Locate the cell with the specified text and output its [X, Y] center coordinate. 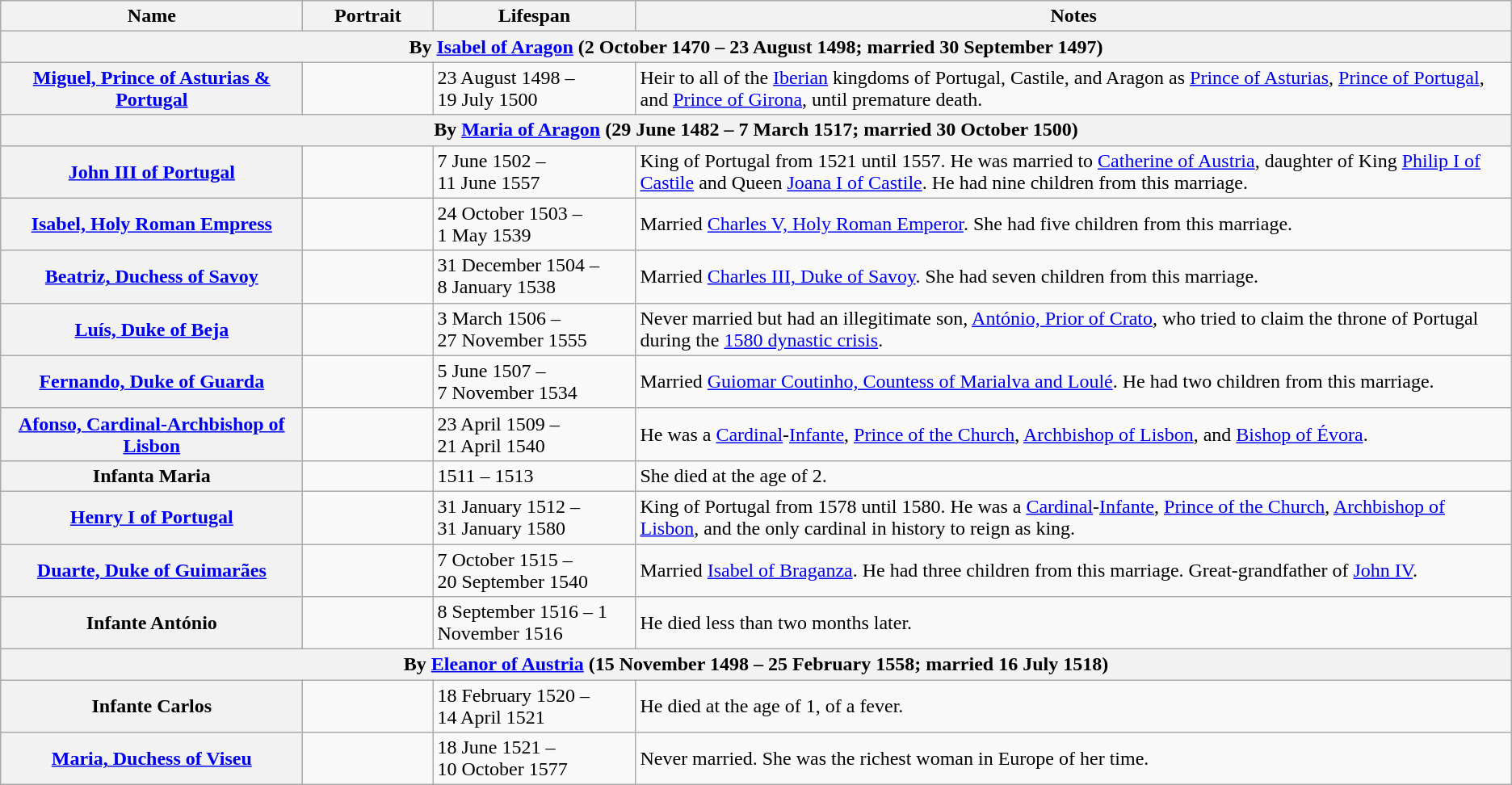
Lifespan [535, 16]
Afonso, Cardinal-Archbishop of Lisbon [152, 434]
Notes [1073, 16]
31 December 1504 – 8 January 1538 [535, 276]
5 June 1507 – 7 November 1534 [535, 381]
23 April 1509 – 21 April 1540 [535, 434]
Name [152, 16]
Portrait [368, 16]
Infante Carlos [152, 706]
Maria, Duchess of Viseu [152, 759]
John III of Portugal [152, 171]
24 October 1503 – 1 May 1539 [535, 225]
Miguel, Prince of Asturias & Portugal [152, 89]
23 August 1498 – 19 July 1500 [535, 89]
He was a Cardinal-Infante, Prince of the Church, Archbishop of Lisbon, and Bishop of Évora. [1073, 434]
By Eleanor of Austria (15 November 1498 – 25 February 1558; married 16 July 1518) [756, 665]
18 June 1521 – 10 October 1577 [535, 759]
He died at the age of 1, of a fever. [1073, 706]
Never married but had an illegitimate son, António, Prior of Crato, who tried to claim the throne of Portugal during the 1580 dynastic crisis. [1073, 330]
Henry I of Portugal [152, 517]
Beatriz, Duchess of Savoy [152, 276]
Married Guiomar Coutinho, Countess of Marialva and Loulé. He had two children from this marriage. [1073, 381]
By Isabel of Aragon (2 October 1470 – 23 August 1498; married 30 September 1497) [756, 47]
Married Charles III, Duke of Savoy. She had seven children from this marriage. [1073, 276]
Isabel, Holy Roman Empress [152, 225]
3 March 1506 – 27 November 1555 [535, 330]
Duarte, Duke of Guimarães [152, 570]
7 June 1502 – 11 June 1557 [535, 171]
She died at the age of 2. [1073, 476]
7 October 1515 – 20 September 1540 [535, 570]
Married Isabel of Braganza. He had three children from this marriage. Great-grandfather of John IV. [1073, 570]
Infante António [152, 623]
8 September 1516 – 1 November 1516 [535, 623]
31 January 1512 – 31 January 1580 [535, 517]
Married Charles V, Holy Roman Emperor. She had five children from this marriage. [1073, 225]
Never married. She was the richest woman in Europe of her time. [1073, 759]
He died less than two months later. [1073, 623]
Infanta Maria [152, 476]
1511 – 1513 [535, 476]
By Maria of Aragon (29 June 1482 – 7 March 1517; married 30 October 1500) [756, 130]
18 February 1520 – 14 April 1521 [535, 706]
Luís, Duke of Beja [152, 330]
Fernando, Duke of Guarda [152, 381]
